Capture the cell that displays the provided text and extract its (x, y) central coordinate. 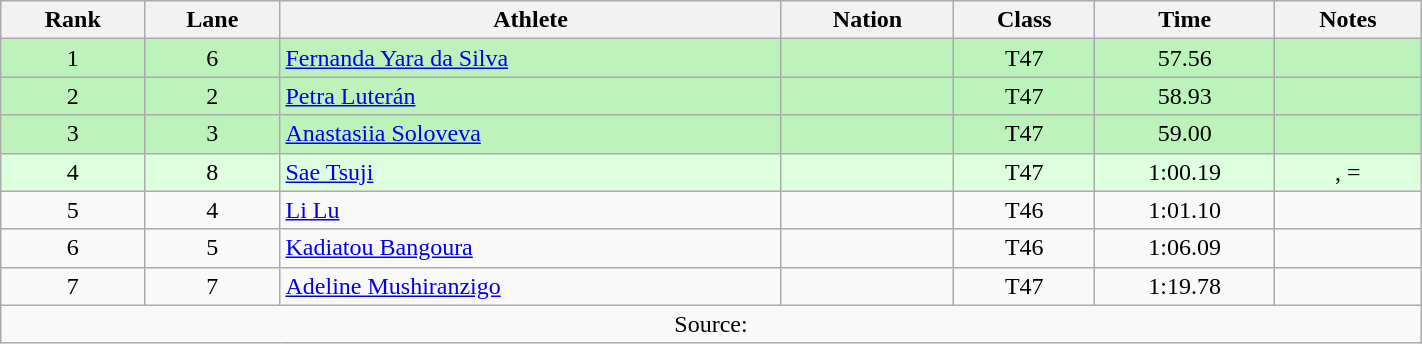
Petra Luterán (530, 96)
Lane (212, 20)
Nation (867, 20)
Class (1024, 20)
1 (73, 58)
57.56 (1185, 58)
Fernanda Yara da Silva (530, 58)
Rank (73, 20)
Anastasiia Soloveva (530, 134)
59.00 (1185, 134)
Li Lu (530, 210)
1:00.19 (1185, 172)
Athlete (530, 20)
Kadiatou Bangoura (530, 248)
58.93 (1185, 96)
1:19.78 (1185, 286)
Sae Tsuji (530, 172)
Notes (1348, 20)
1:06.09 (1185, 248)
8 (212, 172)
, = (1348, 172)
Time (1185, 20)
Source: (711, 324)
1:01.10 (1185, 210)
Adeline Mushiranzigo (530, 286)
